Scan for the cell matching the given text and deliver its [x, y] coordinate at center. 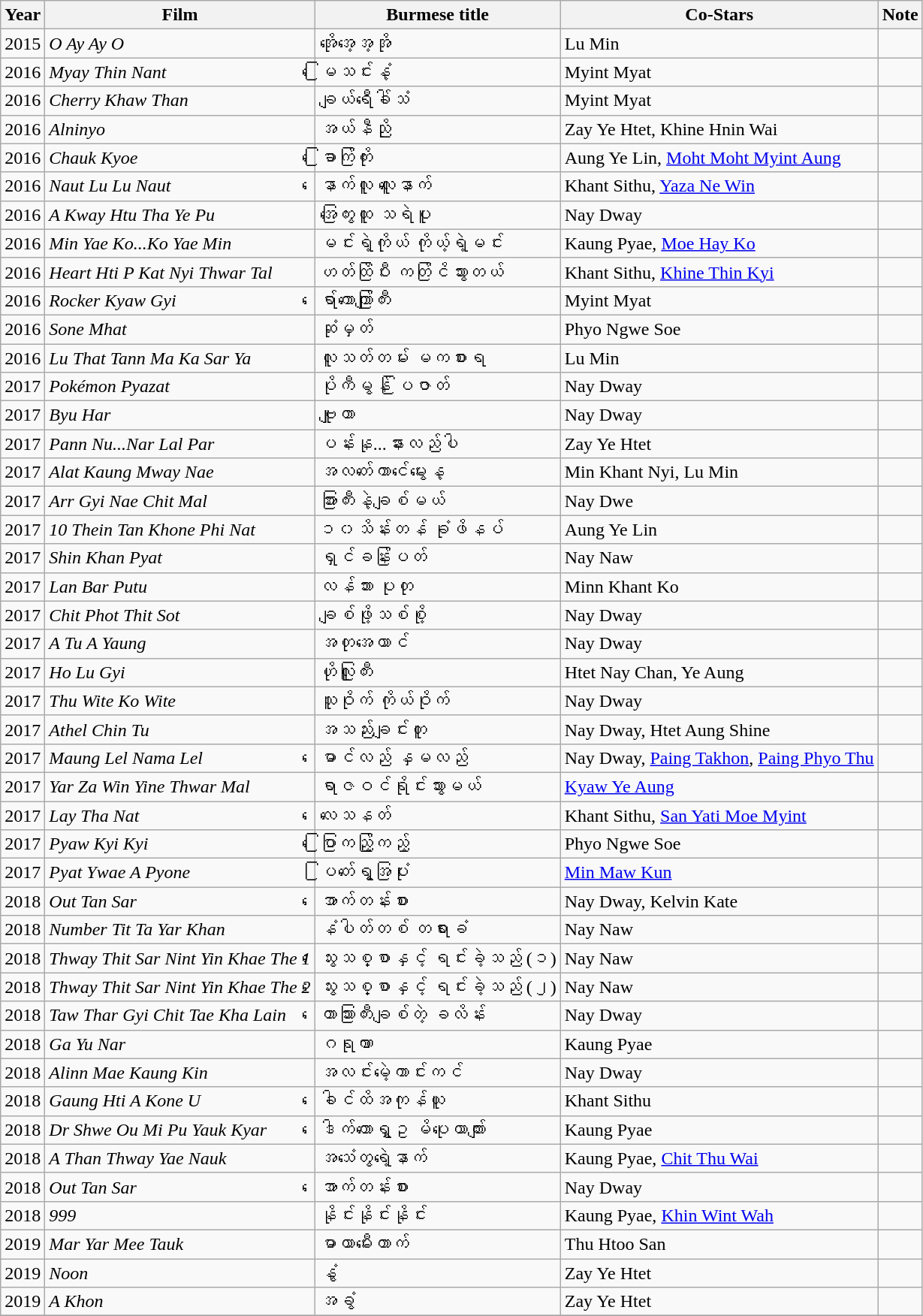
ပြတ်ရွေ့အပြုံး [437, 873]
နောက်လူ လူနောက် [437, 186]
Kaung Pyae, Chit Thu Wai [719, 1158]
Zay Ye Htet, Khine Hnin Wai [719, 129]
နိုင်းနိုင်းနိုင်း [437, 1215]
၁၀သိန်းတန် ခုံဖိနပ် [437, 530]
Khant Sithu, Yaza Ne Win [719, 186]
ရှင်ခန်းပြတ် [437, 558]
မာယာမီးတောက် [437, 1244]
အတုအယောင် [437, 644]
Mar Yar Mee Tauk [180, 1244]
Pyaw Kyi Kyi [180, 844]
Dr Shwe Ou Mi Pu Yauk Kyar [180, 1130]
Rocker Kyaw Gyi [180, 300]
Htet Nay Chan, Ye Aung [719, 672]
ရော်ကာကျော်ကြီး [437, 300]
ဟတ်ထိပြီး ကတ်ငြိသွားတယ် [437, 272]
မြေသင်းနံ့ [437, 72]
Thu Htoo San [719, 1244]
အသည်းချင်းတူ [437, 729]
Khant Sithu, Khine Thin Kyi [719, 272]
ချယ်ရီခေါ်သံ [437, 101]
Minn Khant Ko [719, 587]
ချစ်ဖို့သစ်စို့ [437, 615]
အလတ်ကောင်မွေးနေ့ [437, 472]
Khant Sithu [719, 1101]
လန်ဘား ပုတု [437, 587]
Myay Thin Nant [180, 72]
Aung Ye Lin, Moht Moht Myint Aung [719, 158]
ပန်းနု...နားလည်ပါ [437, 444]
အယ်နီညို [437, 129]
Shin Khan Pyat [180, 558]
Ho Lu Gyi [180, 672]
Thway Thit Sar Nint Yin Khae The 2 [180, 987]
Min Khant Nyi, Lu Min [719, 472]
တောသားကြီးချစ်တဲ့ ခလိန်း [437, 1016]
Year [23, 15]
Co-Stars [719, 15]
Min Maw Kun [719, 873]
2015 [23, 44]
Ga Yu Nar [180, 1044]
ဆုံမှတ် [437, 329]
Noon [180, 1273]
ဟိုလူကြီး [437, 672]
999 [180, 1215]
အကြွေးထူ သရဲပူ [437, 215]
Nay Dway, Kelvin Kate [719, 901]
သွေးသစ္စာနှင့် ရင်းခဲ့သည် (၂) [437, 987]
ဒေါက်တာရွှေဥ မိပုယောက်ျား [437, 1130]
A Khon [180, 1302]
Byu Har [180, 415]
Kaung Pyae, Moe Hay Ko [719, 243]
Alninyo [180, 129]
Sone Mhat [180, 329]
Number Tit Ta Yar Khan [180, 930]
Lay Tha Nat [180, 815]
အသံတွေရဲ့နောက် [437, 1158]
Kaung Pyae, Khin Wint Wah [719, 1215]
Heart Hti P Kat Nyi Thwar Tal [180, 272]
Cherry Khaw Than [180, 101]
သွေးသစ္စာနှင့် ရင်းခဲ့သည် (၁) [437, 958]
အိုအေ့အေ့အို [437, 44]
မင်းရဲ့ကိုယ် ကိုယ့်ရဲ့မင်း [437, 243]
Kyaw Ye Aung [719, 786]
ရာဇဝင်ရိုင်းသွားမယ် [437, 786]
Chauk Kyoe [180, 158]
Lan Bar Putu [180, 587]
နံပါတ်တစ် တရားခံ [437, 930]
Taw Thar Gyi Chit Tae Kha Lain [180, 1016]
အားကြီးနဲ့ချစ်မယ် [437, 501]
Alat Kaung Mway Nae [180, 472]
Film [180, 15]
Lu That Tann Ma Ka Sar Ya [180, 358]
သူဝိုက် ကိုယ်ဝိုက် [437, 701]
Athel Chin Tu [180, 729]
10 Thein Tan Khone Phi Nat [180, 530]
ဂရုဏာ [437, 1044]
A Kway Htu Tha Ye Pu [180, 215]
O Ay Ay O [180, 44]
Nay Dway, Paing Takhon, Paing Phyo Thu [719, 758]
Thway Thit Sar Nint Yin Khae The 1 [180, 958]
Thu Wite Ko Wite [180, 701]
Nay Dwe [719, 501]
Pann Nu...Nar Lal Par [180, 444]
Pyat Ywae A Pyone [180, 873]
လေသေနတ် [437, 815]
Khant Sithu, San Yati Moe Myint [719, 815]
ခေါင်ထိအကုန်ယူ [437, 1101]
Nay Dway, Htet Aung Shine [719, 729]
Naut Lu Lu Naut [180, 186]
အလင်းမဲ့ကောင်းကင် [437, 1073]
A Tu A Yaung [180, 644]
Burmese title [437, 15]
လူသတ်တမ်း မကစားရ [437, 358]
Alinn Mae Kaung Kin [180, 1073]
ပြောကြည့်ကြည့် [437, 844]
ဗျူဟာ [437, 415]
ခြောက်ကြိုး [437, 158]
Pokémon Pyazat [180, 387]
မောင်လည် နှမလည် [437, 758]
Maung Lel Nama Lel [180, 758]
Arr Gyi Nae Chit Mal [180, 501]
Yar Za Win Yine Thwar Mal [180, 786]
Min Yae Ko...Ko Yae Min [180, 243]
Chit Phot Thit Sot [180, 615]
နွံ [437, 1273]
ပိုကီမွန် ပြဇာတ် [437, 387]
Gaung Hti A Kone U [180, 1101]
အခွံ [437, 1302]
A Than Thway Yae Nauk [180, 1158]
Note [900, 15]
Aung Ye Lin [719, 530]
